Return (X, Y) of the center of cell containing provided text 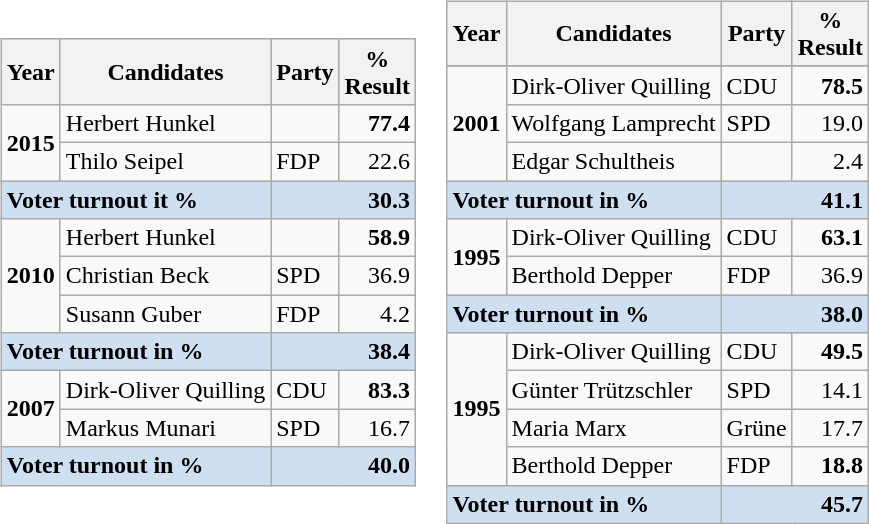
22.6 (377, 161)
Thilo Seipel (165, 161)
Christian Beck (165, 276)
16.7 (377, 428)
2.4 (830, 161)
19.0 (830, 123)
78.5 (830, 85)
30.3 (344, 199)
41.1 (794, 199)
2010 (30, 276)
Markus Munari (165, 428)
Edgar Schultheis (614, 161)
Wolfgang Lamprecht (614, 123)
49.5 (830, 352)
2001 (476, 123)
Susann Guber (165, 314)
58.9 (377, 238)
2015 (30, 142)
40.0 (344, 466)
2007 (30, 409)
Grüne (756, 428)
Maria Marx (614, 428)
Voter turnout it % (136, 199)
17.7 (830, 428)
14.1 (830, 390)
45.7 (794, 504)
38.0 (794, 314)
18.8 (830, 466)
63.1 (830, 238)
83.3 (377, 390)
4.2 (377, 314)
77.4 (377, 123)
38.4 (344, 352)
Günter Trützschler (614, 390)
